From the cell containing the given text, extract its center point as (X, Y) coordinate. 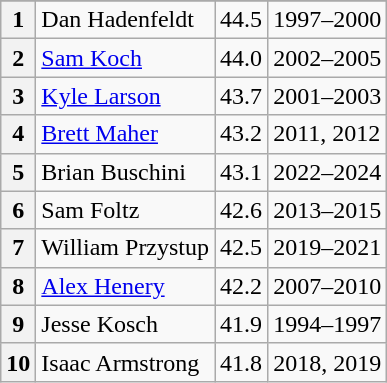
2002–2005 (328, 58)
9 (18, 324)
43.1 (242, 172)
Kyle Larson (126, 96)
Sam Foltz (126, 210)
6 (18, 210)
5 (18, 172)
1 (18, 20)
41.9 (242, 324)
Isaac Armstrong (126, 362)
Brian Buschini (126, 172)
2007–2010 (328, 286)
42.5 (242, 248)
2019–2021 (328, 248)
1997–2000 (328, 20)
42.6 (242, 210)
4 (18, 134)
44.0 (242, 58)
10 (18, 362)
Brett Maher (126, 134)
42.2 (242, 286)
1994–1997 (328, 324)
William Przystup (126, 248)
Jesse Kosch (126, 324)
3 (18, 96)
44.5 (242, 20)
2013–2015 (328, 210)
Alex Henery (126, 286)
8 (18, 286)
2011, 2012 (328, 134)
2018, 2019 (328, 362)
Dan Hadenfeldt (126, 20)
2022–2024 (328, 172)
2 (18, 58)
43.7 (242, 96)
Sam Koch (126, 58)
41.8 (242, 362)
43.2 (242, 134)
7 (18, 248)
2001–2003 (328, 96)
